Output the (x, y) coordinate of the center of the cell containing the given text.  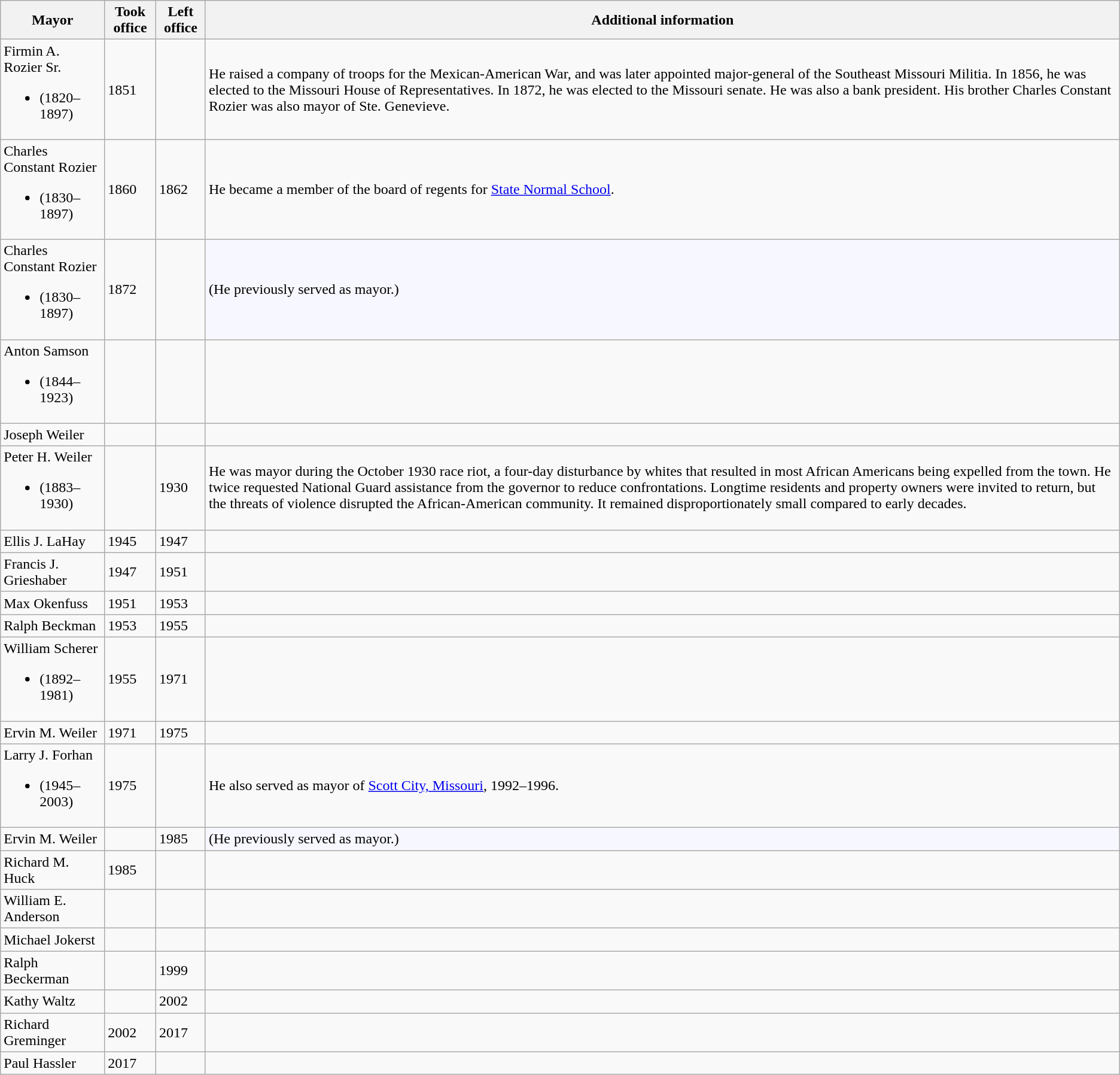
Left office (181, 20)
Richard Greminger (53, 1032)
Francis J. Grieshaber (53, 572)
1930 (181, 488)
Max Okenfuss (53, 603)
Peter H. Weiler(1883–1930) (53, 488)
Kathy Waltz (53, 1001)
William E. Anderson (53, 909)
1999 (181, 971)
Richard M. Huck (53, 870)
Anton Samson(1844–1923) (53, 381)
He became a member of the board of regents for State Normal School. (662, 189)
1862 (181, 189)
1851 (130, 90)
Joseph Weiler (53, 435)
Took office (130, 20)
Michael Jokerst (53, 940)
Ralph Beckerman (53, 971)
Ralph Beckman (53, 625)
Paul Hassler (53, 1063)
1872 (130, 290)
Mayor (53, 20)
William Scherer(1892–1981) (53, 679)
He also served as mayor of Scott City, Missouri, 1992–1996. (662, 786)
1945 (130, 541)
Additional information (662, 20)
Ellis J. LaHay (53, 541)
Larry J. Forhan(1945–2003) (53, 786)
Firmin A. Rozier Sr.(1820–1897) (53, 90)
1860 (130, 189)
